Identify which cell holds the provided text, then report its [x, y] central coordinate. 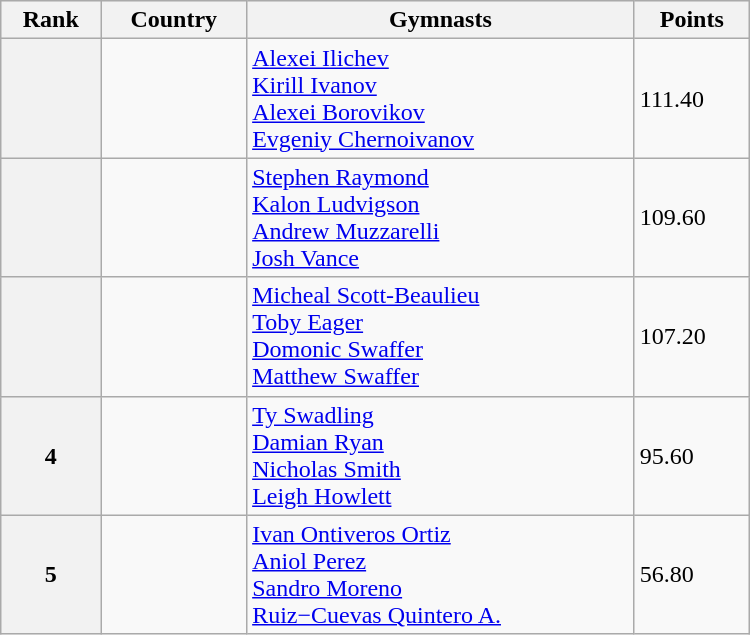
5 [51, 574]
56.80 [692, 574]
111.40 [692, 98]
4 [51, 456]
Micheal Scott-Beaulieu Toby Eager Domonic Swaffer Matthew Swaffer [441, 336]
Points [692, 20]
Alexei Ilichev Kirill Ivanov Alexei Borovikov Evgeniy Chernoivanov [441, 98]
Rank [51, 20]
95.60 [692, 456]
107.20 [692, 336]
109.60 [692, 218]
Stephen Raymond Kalon Ludvigson Andrew Muzzarelli Josh Vance [441, 218]
Gymnasts [441, 20]
Ty Swadling Damian Ryan Nicholas Smith Leigh Howlett [441, 456]
Country [174, 20]
Ivan Ontiveros Ortiz Aniol Perez Sandro Moreno Ruiz−Cuevas Quintero A. [441, 574]
